Search for the cell housing the specified text and yield its [X, Y] center coordinate. 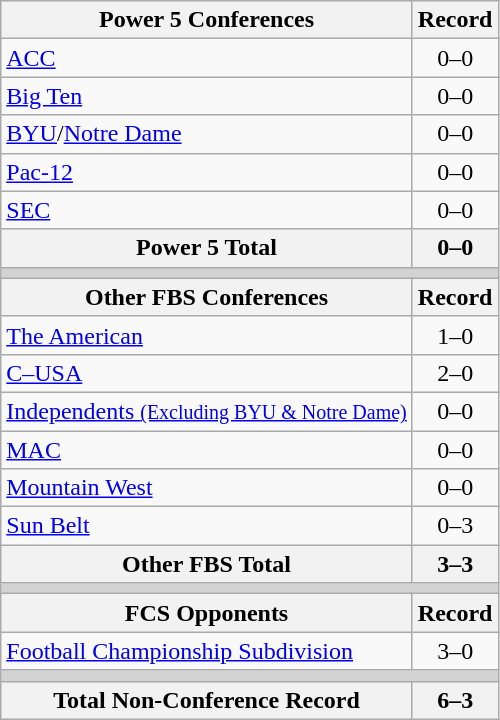
FCS Opponents [207, 613]
1–0 [455, 335]
Power 5 Total [207, 248]
Big Ten [207, 96]
6–3 [455, 700]
Football Championship Subdivision [207, 651]
BYU/Notre Dame [207, 134]
3–0 [455, 651]
Other FBS Conferences [207, 297]
Independents (Excluding BYU & Notre Dame) [207, 411]
2–0 [455, 373]
C–USA [207, 373]
Power 5 Conferences [207, 20]
MAC [207, 449]
Mountain West [207, 488]
0–3 [455, 526]
Pac-12 [207, 172]
The American [207, 335]
SEC [207, 210]
Sun Belt [207, 526]
ACC [207, 58]
Other FBS Total [207, 564]
3–3 [455, 564]
Total Non-Conference Record [207, 700]
